Locate the cell with the specified text and output its [X, Y] center coordinate. 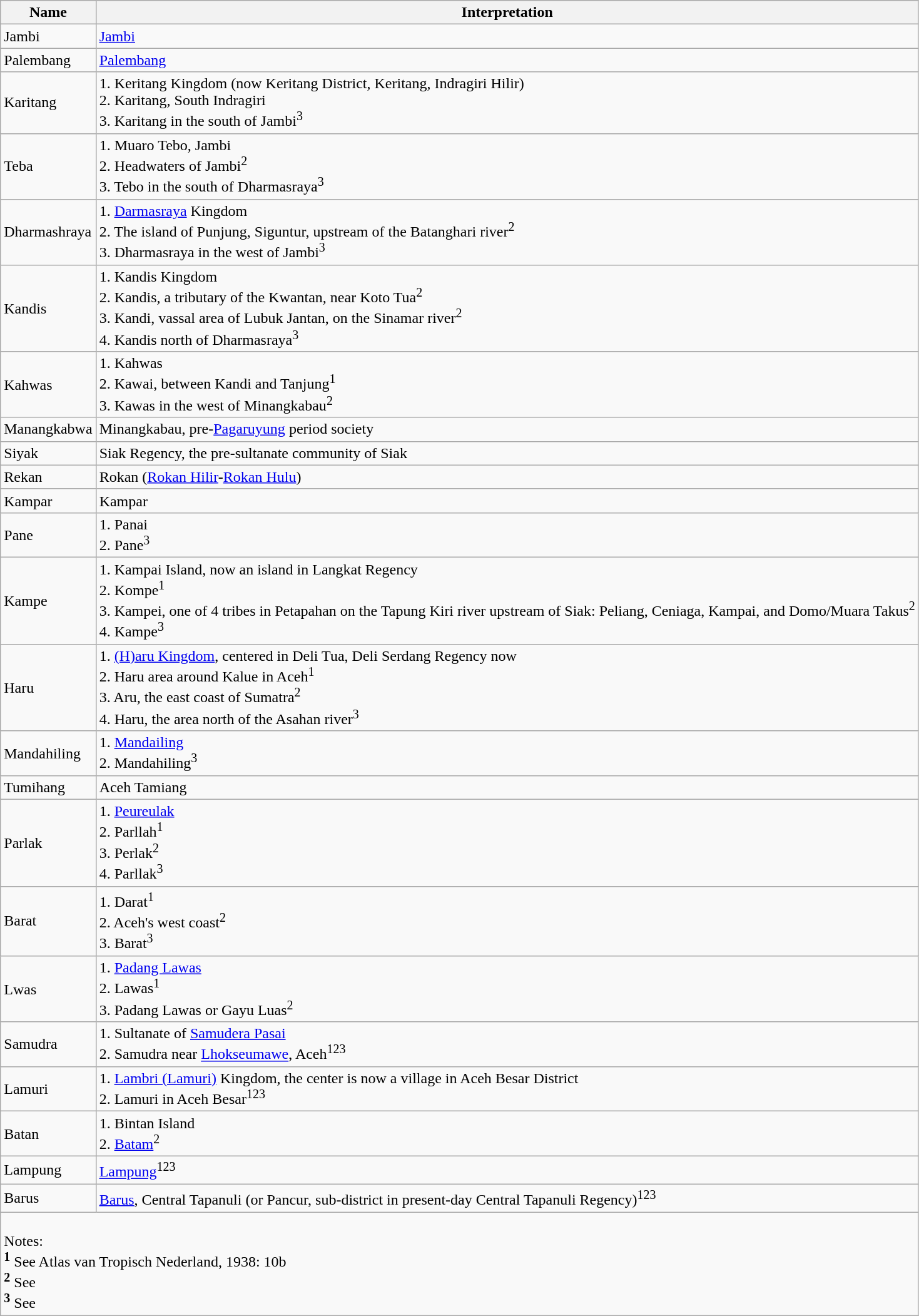
1. Keritang Kingdom (now Keritang District, Keritang, Indragiri Hilir)2. Karitang, South Indragiri3. Karitang in the south of Jambi3 [507, 103]
Haru [48, 688]
Tumihang [48, 788]
Name [48, 13]
Karitang [48, 103]
1. Kahwas2. Kawai, between Kandi and Tanjung13. Kawas in the west of Minangkabau2 [507, 384]
1. Mandailing2. Mandahiling3 [507, 753]
Barus [48, 1198]
1. Lambri (Lamuri) Kingdom, the center is now a village in Aceh Besar District2. Lamuri in Aceh Besar123 [507, 1089]
Notes: 1 See Atlas van Tropisch Nederland, 1938: 10b 2 See 3 See [460, 1264]
Lampung123 [507, 1170]
Manangkabwa [48, 429]
Aceh Tamiang [507, 788]
1. Peureulak2. Parllah13. Perlak24. Parllak3 [507, 844]
Kampe [48, 601]
Lamuri [48, 1089]
Kahwas [48, 384]
Interpretation [507, 13]
Siak Regency, the pre-sultanate community of Siak [507, 453]
Barat [48, 921]
Kandis [48, 309]
Parlak [48, 844]
Rekan [48, 477]
Teba [48, 166]
Samudra [48, 1044]
1. Padang Lawas2. Lawas13. Padang Lawas or Gayu Luas2 [507, 989]
Dharmashraya [48, 233]
1. Darat12. Aceh's west coast23. Barat3 [507, 921]
Minangkabau, pre-Pagaruyung period society [507, 429]
Batan [48, 1134]
Barus, Central Tapanuli (or Pancur, sub-district in present-day Central Tapanuli Regency)123 [507, 1198]
1. Muaro Tebo, Jambi2. Headwaters of Jambi23. Tebo in the south of Dharmasraya3 [507, 166]
Mandahiling [48, 753]
1. Panai2. Pane3 [507, 535]
1. Sultanate of Samudera Pasai2. Samudra near Lhokseumawe, Aceh123 [507, 1044]
Siyak [48, 453]
1. Bintan Island2. Batam2 [507, 1134]
Pane [48, 535]
Rokan (Rokan Hilir-Rokan Hulu) [507, 477]
Lwas [48, 989]
1. Darmasraya Kingdom2. The island of Punjung, Siguntur, upstream of the Batanghari river23. Dharmasraya in the west of Jambi3 [507, 233]
Lampung [48, 1170]
